Provide the (x, y) coordinate of the cell's center where the given text is located.  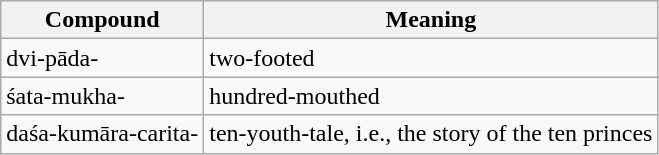
Compound (102, 20)
śata-mukha- (102, 96)
daśa-kumāra-carita- (102, 134)
ten-youth-tale, i.e., the story of the ten princes (431, 134)
Meaning (431, 20)
two-footed (431, 58)
dvi-pāda- (102, 58)
hundred-mouthed (431, 96)
